Extract the (X, Y) coordinate from the center of the cell holding the provided text.  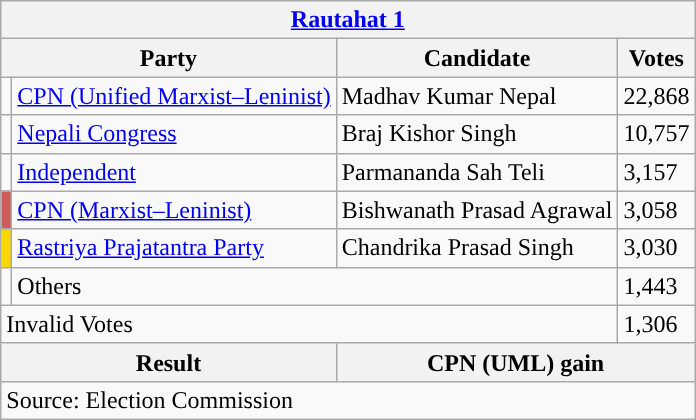
Others (315, 286)
Bishwanath Prasad Agrawal (477, 210)
Madhav Kumar Nepal (477, 96)
Invalid Votes (310, 324)
Rautahat 1 (348, 20)
22,868 (656, 96)
Party (168, 58)
1,306 (656, 324)
3,157 (656, 172)
Source: Election Commission (348, 400)
Result (168, 362)
CPN (Marxist–Leninist) (174, 210)
Rastriya Prajatantra Party (174, 248)
Votes (656, 58)
10,757 (656, 134)
1,443 (656, 286)
Independent (174, 172)
CPN (Unified Marxist–Leninist) (174, 96)
Chandrika Prasad Singh (477, 248)
Candidate (477, 58)
3,030 (656, 248)
Nepali Congress (174, 134)
Parmananda Sah Teli (477, 172)
CPN (UML) gain (516, 362)
3,058 (656, 210)
Braj Kishor Singh (477, 134)
